Locate the cell with the specified text and output its [X, Y] center coordinate. 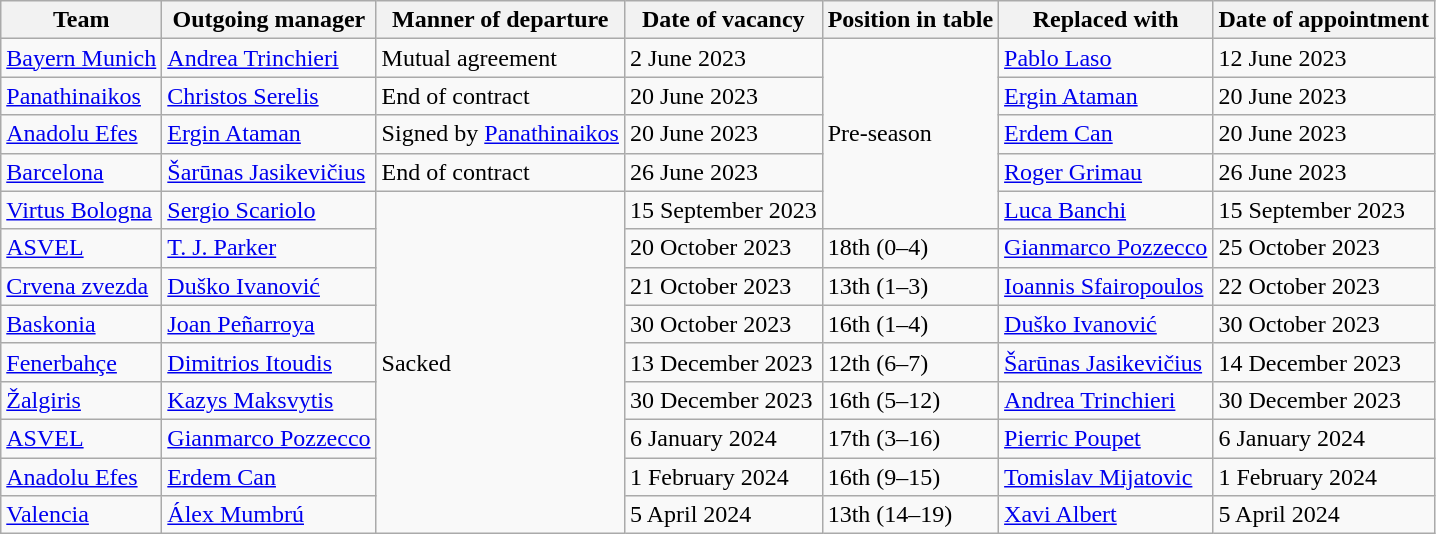
Date of vacancy [723, 20]
18th (0–4) [910, 248]
Tomislav Mijatovic [1106, 477]
Ioannis Sfairopoulos [1106, 286]
12th (6–7) [910, 362]
Žalgiris [82, 400]
Mutual agreement [500, 58]
Outgoing manager [269, 20]
Barcelona [82, 172]
17th (3–16) [910, 438]
Luca Banchi [1106, 210]
13th (1–3) [910, 286]
16th (9–15) [910, 477]
Joan Peñarroya [269, 324]
Sacked [500, 362]
Álex Mumbrú [269, 515]
16th (1–4) [910, 324]
Manner of departure [500, 20]
2 June 2023 [723, 58]
Date of appointment [1324, 20]
Pre-season [910, 134]
13th (14–19) [910, 515]
Baskonia [82, 324]
Virtus Bologna [82, 210]
Pierric Poupet [1106, 438]
22 October 2023 [1324, 286]
20 October 2023 [723, 248]
T. J. Parker [269, 248]
Team [82, 20]
21 October 2023 [723, 286]
12 June 2023 [1324, 58]
Christos Serelis [269, 96]
Panathinaikos [82, 96]
Position in table [910, 20]
13 December 2023 [723, 362]
25 October 2023 [1324, 248]
Kazys Maksvytis [269, 400]
Fenerbahçe [82, 362]
Roger Grimau [1106, 172]
Sergio Scariolo [269, 210]
Crvena zvezda [82, 286]
Dimitrios Itoudis [269, 362]
16th (5–12) [910, 400]
Xavi Albert [1106, 515]
Pablo Laso [1106, 58]
14 December 2023 [1324, 362]
Bayern Munich [82, 58]
Signed by Panathinaikos [500, 134]
Valencia [82, 515]
Replaced with [1106, 20]
